Extract the [X, Y] coordinate from the center of the cell holding the provided text.  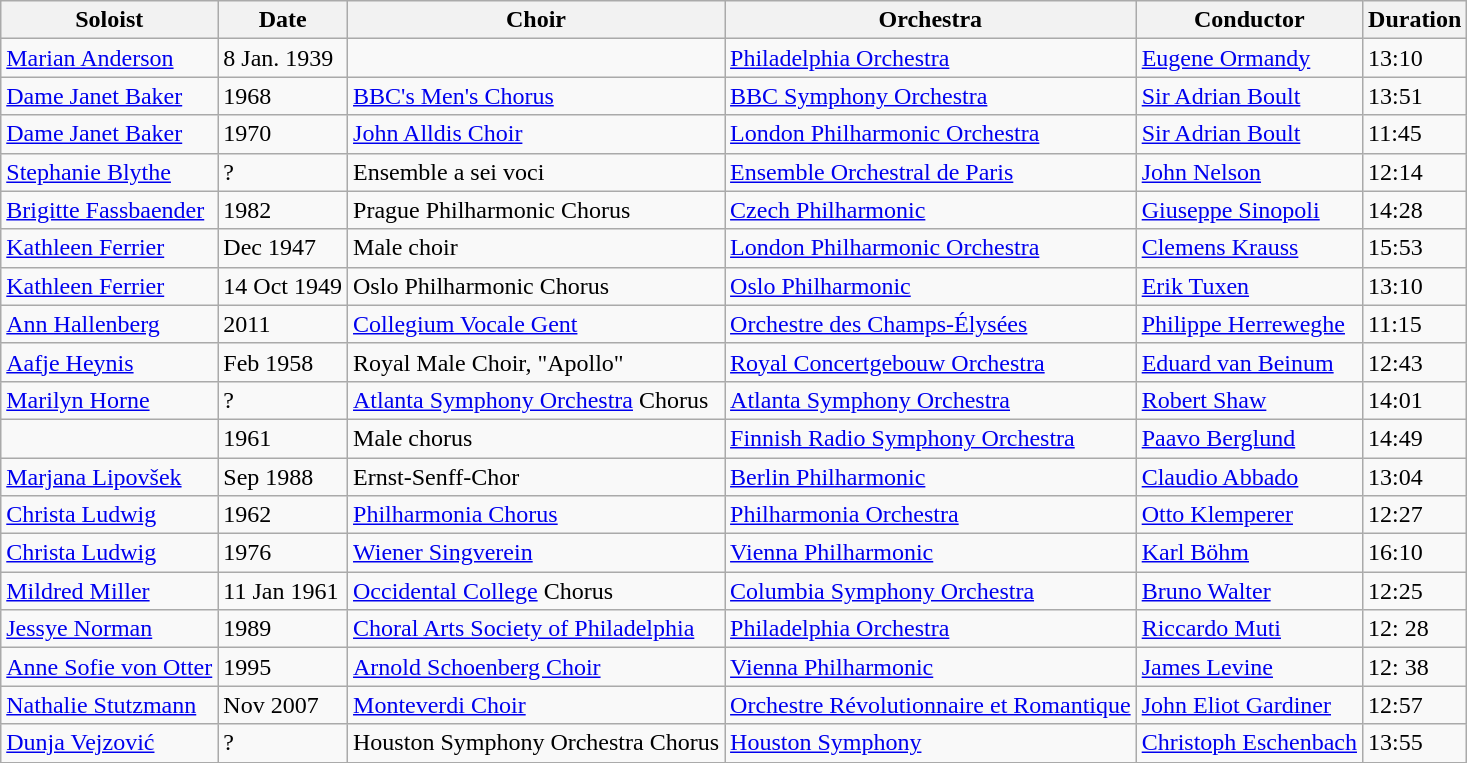
Feb 1958 [283, 362]
16:10 [1415, 553]
1968 [283, 96]
Ensemble Orchestral de Paris [931, 172]
Paavo Berglund [1249, 438]
Robert Shaw [1249, 400]
Male choir [536, 248]
Anne Sofie von Otter [110, 667]
Arnold Schoenberg Choir [536, 667]
Finnish Radio Symphony Orchestra [931, 438]
14 Oct 1949 [283, 286]
Eduard van Beinum [1249, 362]
Erik Tuxen [1249, 286]
11:45 [1415, 134]
8 Jan. 1939 [283, 58]
Ernst-Senff-Chor [536, 477]
Philharmonia Orchestra [931, 515]
14:28 [1415, 210]
John Alldis Choir [536, 134]
Dec 1947 [283, 248]
Jessye Norman [110, 629]
Berlin Philharmonic [931, 477]
12:14 [1415, 172]
Philharmonia Chorus [536, 515]
Atlanta Symphony Orchestra Chorus [536, 400]
Nov 2007 [283, 705]
BBC Symphony Orchestra [931, 96]
1989 [283, 629]
Soloist [110, 20]
Christoph Eschenbach [1249, 743]
Marian Anderson [110, 58]
12: 38 [1415, 667]
Czech Philharmonic [931, 210]
Royal Concertgebouw Orchestra [931, 362]
1976 [283, 553]
13:55 [1415, 743]
Mildred Miller [110, 591]
14:49 [1415, 438]
Male chorus [536, 438]
Orchestre Révolutionnaire et Romantique [931, 705]
BBC's Men's Chorus [536, 96]
John Nelson [1249, 172]
Clemens Krauss [1249, 248]
Orchestre des Champs-Élysées [931, 324]
Nathalie Stutzmann [110, 705]
13:51 [1415, 96]
Houston Symphony [931, 743]
14:01 [1415, 400]
13:04 [1415, 477]
Occidental College Chorus [536, 591]
Ensemble a sei voci [536, 172]
Philippe Herreweghe [1249, 324]
12:27 [1415, 515]
12:57 [1415, 705]
1982 [283, 210]
Giuseppe Sinopoli [1249, 210]
Conductor [1249, 20]
Atlanta Symphony Orchestra [931, 400]
12:43 [1415, 362]
Houston Symphony Orchestra Chorus [536, 743]
Marjana Lipovšek [110, 477]
Duration [1415, 20]
Wiener Singverein [536, 553]
15:53 [1415, 248]
Collegium Vocale Gent [536, 324]
Columbia Symphony Orchestra [931, 591]
Oslo Philharmonic Chorus [536, 286]
Choral Arts Society of Philadelphia [536, 629]
Stephanie Blythe [110, 172]
1961 [283, 438]
Aafje Heynis [110, 362]
Karl Böhm [1249, 553]
Date [283, 20]
1995 [283, 667]
2011 [283, 324]
Marilyn Horne [110, 400]
Choir [536, 20]
Bruno Walter [1249, 591]
Oslo Philharmonic [931, 286]
1962 [283, 515]
James Levine [1249, 667]
11 Jan 1961 [283, 591]
Monteverdi Choir [536, 705]
Royal Male Choir, "Apollo" [536, 362]
Dunja Vejzović [110, 743]
1970 [283, 134]
11:15 [1415, 324]
Prague Philharmonic Chorus [536, 210]
Claudio Abbado [1249, 477]
Ann Hallenberg [110, 324]
12:25 [1415, 591]
Orchestra [931, 20]
Sep 1988 [283, 477]
Otto Klemperer [1249, 515]
12: 28 [1415, 629]
Riccardo Muti [1249, 629]
Eugene Ormandy [1249, 58]
Brigitte Fassbaender [110, 210]
John Eliot Gardiner [1249, 705]
